Scan for the cell matching the given text and deliver its [X, Y] coordinate at center. 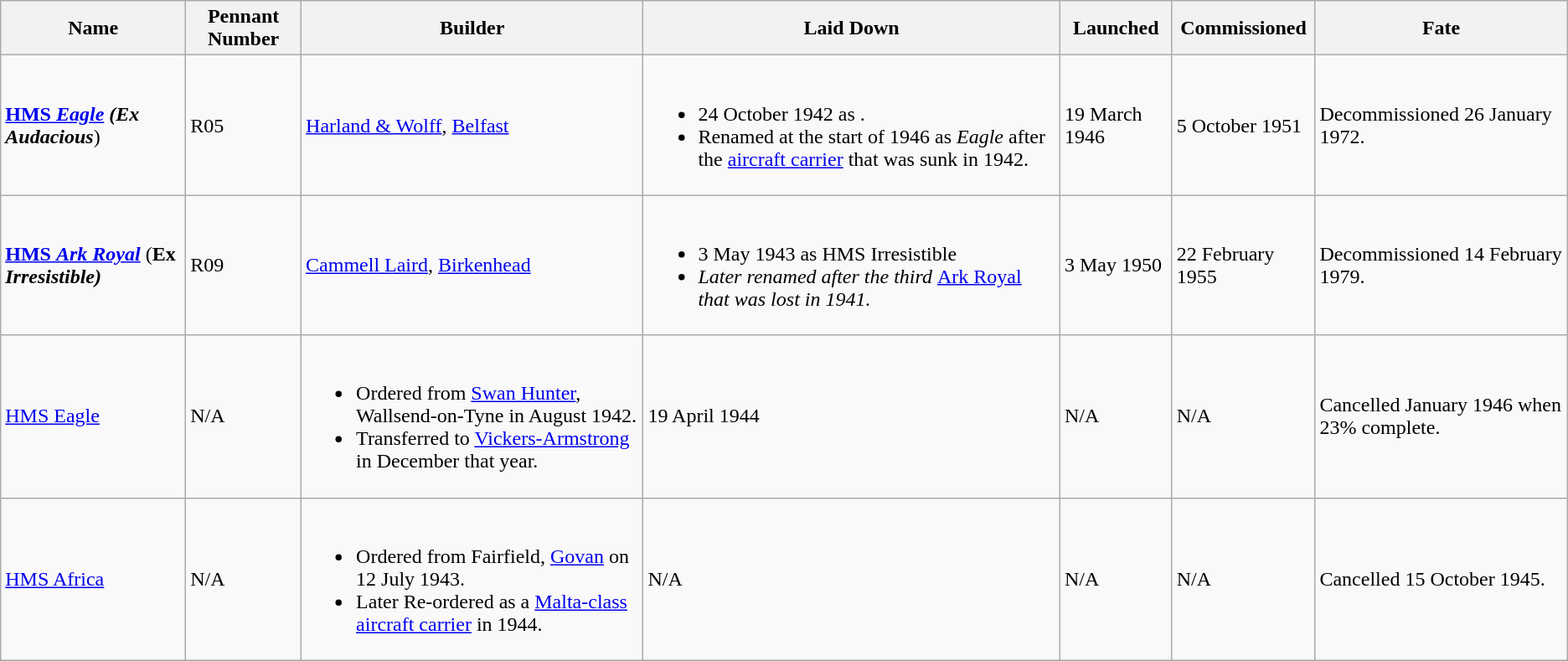
22 February 1955 [1243, 265]
Decommissioned 26 January 1972. [1441, 126]
Pennant Number [244, 28]
24 October 1942 as .Renamed at the start of 1946 as Eagle after the aircraft carrier that was sunk in 1942. [851, 126]
R05 [244, 126]
Cancelled January 1946 when 23% complete. [1441, 416]
Decommissioned 14 February 1979. [1441, 265]
3 May 1950 [1116, 265]
Launched [1116, 28]
19 April 1944 [851, 416]
Ordered from Fairfield, Govan on 12 July 1943.Later Re-ordered as a Malta-class aircraft carrier in 1944. [472, 579]
Laid Down [851, 28]
Fate [1441, 28]
3 May 1943 as HMS IrresistibleLater renamed after the third Ark Royal that was lost in 1941. [851, 265]
Ordered from Swan Hunter, Wallsend-on-Tyne in August 1942.Transferred to Vickers-Armstrong in December that year. [472, 416]
Commissioned [1243, 28]
19 March 1946 [1116, 126]
Name [94, 28]
HMS Eagle (Ex Audacious) [94, 126]
Cancelled 15 October 1945. [1441, 579]
Harland & Wolff, Belfast [472, 126]
R09 [244, 265]
Cammell Laird, Birkenhead [472, 265]
5 October 1951 [1243, 126]
Builder [472, 28]
HMS Ark Royal (Ex Irresistible) [94, 265]
HMS Eagle [94, 416]
HMS Africa [94, 579]
